Pinpoint the cell where the given text exists, returning its (X, Y) midpoint coordinate. 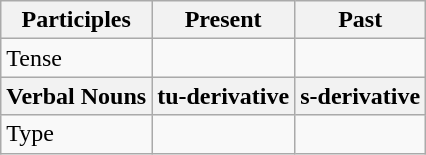
s-derivative (360, 96)
Present (224, 20)
Participles (76, 20)
tu-derivative (224, 96)
Past (360, 20)
Verbal Nouns (76, 96)
Type (76, 134)
Tense (76, 58)
